Return (x, y) of the center of cell containing provided text 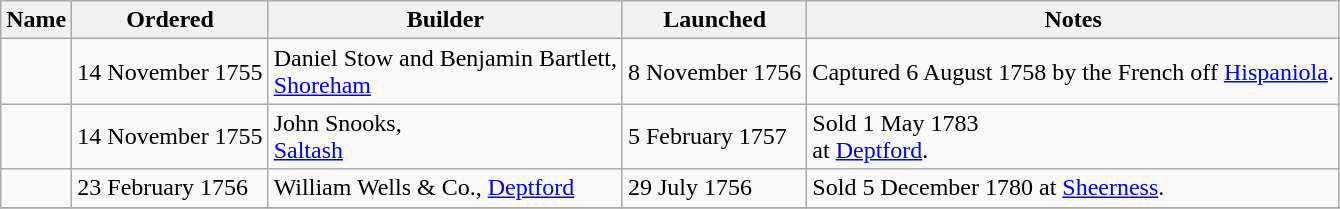
William Wells & Co., Deptford (445, 188)
Name (36, 20)
5 February 1757 (714, 136)
Notes (1074, 20)
Captured 6 August 1758 by the French off Hispaniola. (1074, 72)
23 February 1756 (170, 188)
John Snooks,Saltash (445, 136)
Launched (714, 20)
Sold 5 December 1780 at Sheerness. (1074, 188)
Ordered (170, 20)
Builder (445, 20)
8 November 1756 (714, 72)
29 July 1756 (714, 188)
Daniel Stow and Benjamin Bartlett,Shoreham (445, 72)
Sold 1 May 1783 at Deptford. (1074, 136)
